Provide the [x, y] coordinate of the cell's center where the given text is located.  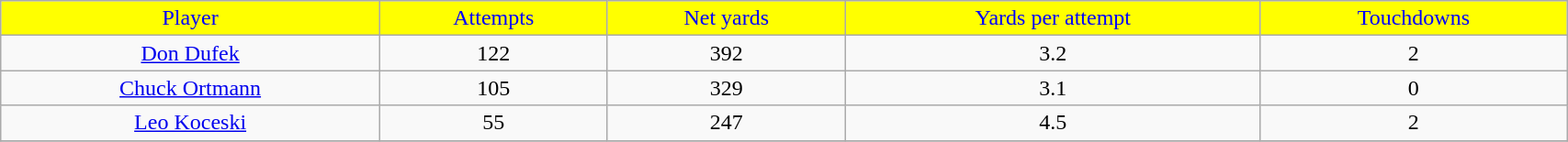
105 [493, 88]
247 [726, 123]
3.2 [1053, 53]
Touchdowns [1414, 18]
3.1 [1053, 88]
Yards per attempt [1053, 18]
Leo Koceski [191, 123]
55 [493, 123]
4.5 [1053, 123]
Attempts [493, 18]
392 [726, 53]
Don Dufek [191, 53]
Chuck Ortmann [191, 88]
0 [1414, 88]
Player [191, 18]
329 [726, 88]
122 [493, 53]
Net yards [726, 18]
